Find where the given text appears and provide that cell's center as (x, y) coordinate. 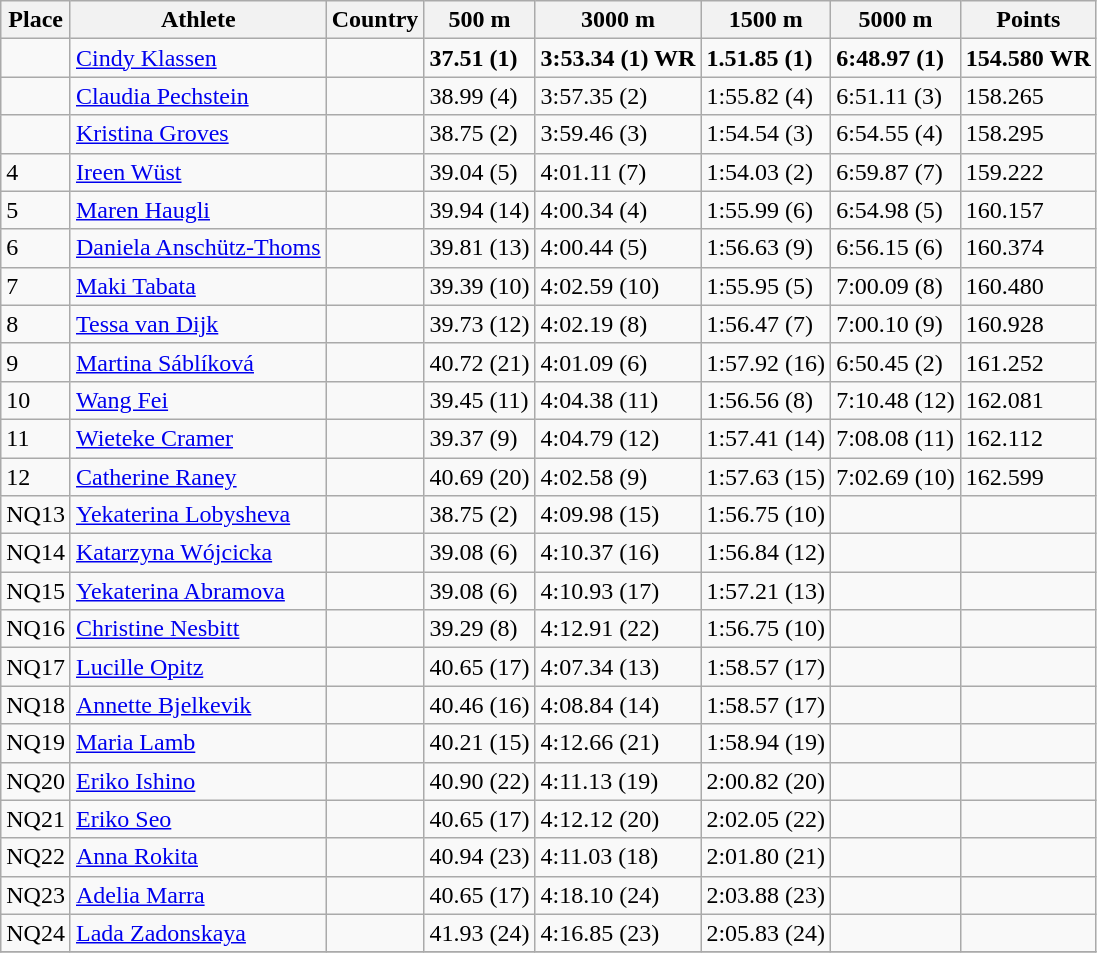
Lada Zadonskaya (198, 933)
4:02.19 (8) (618, 324)
NQ23 (36, 895)
7:00.10 (9) (896, 324)
4:02.59 (10) (618, 286)
Eriko Ishino (198, 781)
Maria Lamb (198, 743)
NQ13 (36, 515)
Catherine Raney (198, 477)
NQ18 (36, 705)
7 (36, 286)
39.94 (14) (480, 210)
Adelia Marra (198, 895)
Annette Bjelkevik (198, 705)
4:11.13 (19) (618, 781)
7:00.09 (8) (896, 286)
1:54.54 (3) (766, 134)
1:56.47 (7) (766, 324)
4:07.34 (13) (618, 667)
4:12.12 (20) (618, 819)
1:57.41 (14) (766, 438)
160.374 (1028, 248)
39.04 (5) (480, 172)
NQ19 (36, 743)
6:51.11 (3) (896, 96)
6:54.98 (5) (896, 210)
Tessa van Dijk (198, 324)
4:09.98 (15) (618, 515)
4:01.11 (7) (618, 172)
7:02.69 (10) (896, 477)
6:56.15 (6) (896, 248)
NQ20 (36, 781)
39.29 (8) (480, 629)
4:00.34 (4) (618, 210)
Athlete (198, 20)
4:04.38 (11) (618, 400)
2:02.05 (22) (766, 819)
40.72 (21) (480, 362)
2:01.80 (21) (766, 857)
Maren Haugli (198, 210)
5 (36, 210)
Maki Tabata (198, 286)
2:03.88 (23) (766, 895)
3:57.35 (2) (618, 96)
6:50.45 (2) (896, 362)
6:59.87 (7) (896, 172)
39.45 (11) (480, 400)
4:12.91 (22) (618, 629)
NQ17 (36, 667)
NQ21 (36, 819)
Points (1028, 20)
NQ15 (36, 591)
10 (36, 400)
8 (36, 324)
1.51.85 (1) (766, 58)
12 (36, 477)
Katarzyna Wójcicka (198, 553)
38.99 (4) (480, 96)
1:55.99 (6) (766, 210)
4:16.85 (23) (618, 933)
4:12.66 (21) (618, 743)
39.37 (9) (480, 438)
161.252 (1028, 362)
Place (36, 20)
160.157 (1028, 210)
39.73 (12) (480, 324)
Anna Rokita (198, 857)
160.928 (1028, 324)
1:55.82 (4) (766, 96)
NQ16 (36, 629)
2:05.83 (24) (766, 933)
500 m (480, 20)
Yekaterina Lobysheva (198, 515)
Country (375, 20)
154.580 WR (1028, 58)
1:56.56 (8) (766, 400)
NQ24 (36, 933)
4:11.03 (18) (618, 857)
9 (36, 362)
NQ22 (36, 857)
Kristina Groves (198, 134)
158.295 (1028, 134)
40.21 (15) (480, 743)
6 (36, 248)
4:10.93 (17) (618, 591)
40.94 (23) (480, 857)
3000 m (618, 20)
2:00.82 (20) (766, 781)
7:08.08 (11) (896, 438)
39.39 (10) (480, 286)
3:59.46 (3) (618, 134)
5000 m (896, 20)
4:01.09 (6) (618, 362)
40.90 (22) (480, 781)
3:53.34 (1) WR (618, 58)
7:10.48 (12) (896, 400)
1:57.63 (15) (766, 477)
160.480 (1028, 286)
1:56.84 (12) (766, 553)
41.93 (24) (480, 933)
158.265 (1028, 96)
4:08.84 (14) (618, 705)
NQ14 (36, 553)
Yekaterina Abramova (198, 591)
Wang Fei (198, 400)
1:58.94 (19) (766, 743)
Claudia Pechstein (198, 96)
Daniela Anschütz-Thoms (198, 248)
162.081 (1028, 400)
4:04.79 (12) (618, 438)
1:57.21 (13) (766, 591)
4:10.37 (16) (618, 553)
Christine Nesbitt (198, 629)
6:54.55 (4) (896, 134)
1500 m (766, 20)
Ireen Wüst (198, 172)
11 (36, 438)
39.81 (13) (480, 248)
162.599 (1028, 477)
4:00.44 (5) (618, 248)
Cindy Klassen (198, 58)
Wieteke Cramer (198, 438)
4:18.10 (24) (618, 895)
Martina Sáblíková (198, 362)
1:56.63 (9) (766, 248)
4 (36, 172)
1:54.03 (2) (766, 172)
6:48.97 (1) (896, 58)
40.46 (16) (480, 705)
1:55.95 (5) (766, 286)
Eriko Seo (198, 819)
1:57.92 (16) (766, 362)
162.112 (1028, 438)
40.69 (20) (480, 477)
37.51 (1) (480, 58)
4:02.58 (9) (618, 477)
Lucille Opitz (198, 667)
159.222 (1028, 172)
